Capture the cell that displays the provided text and extract its (x, y) central coordinate. 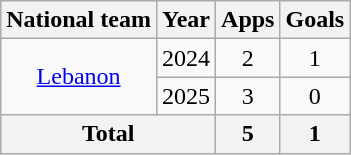
2024 (186, 58)
5 (248, 134)
Goals (315, 20)
0 (315, 96)
National team (79, 20)
2025 (186, 96)
2 (248, 58)
Total (108, 134)
Year (186, 20)
Apps (248, 20)
3 (248, 96)
Lebanon (79, 77)
